Return (X, Y) of the center of cell containing provided text 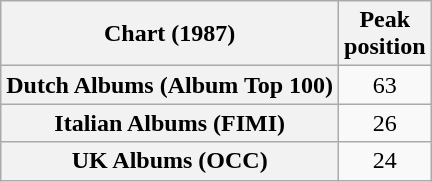
Dutch Albums (Album Top 100) (170, 85)
63 (385, 85)
Italian Albums (FIMI) (170, 123)
26 (385, 123)
UK Albums (OCC) (170, 161)
Peakposition (385, 34)
Chart (1987) (170, 34)
24 (385, 161)
